Output the (X, Y) coordinate of the center of the cell containing the given text.  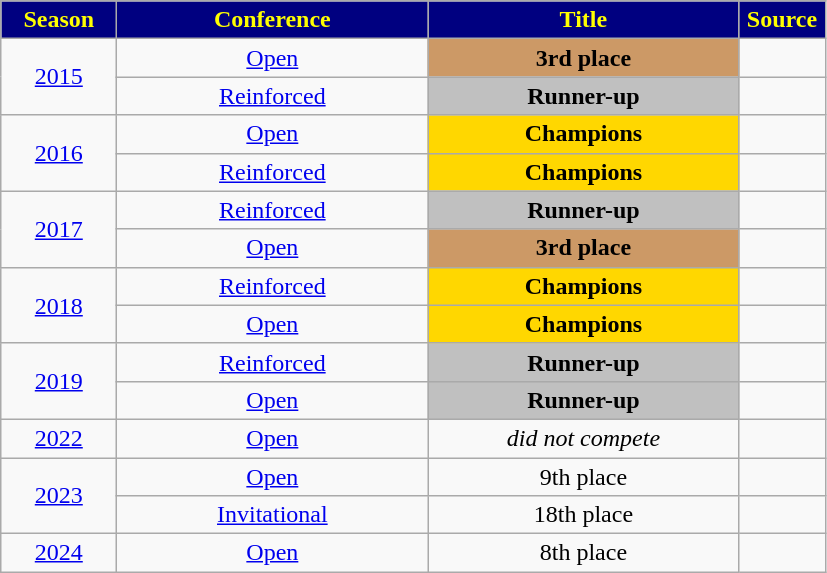
Source (782, 20)
2024 (59, 553)
2017 (59, 229)
2023 (59, 496)
2015 (59, 77)
8th place (584, 553)
Season (59, 20)
18th place (584, 515)
Conference (272, 20)
Invitational (272, 515)
2022 (59, 438)
Title (584, 20)
2019 (59, 381)
9th place (584, 477)
2018 (59, 305)
2016 (59, 153)
did not compete (584, 438)
